Identify which cell holds the provided text, then report its [x, y] central coordinate. 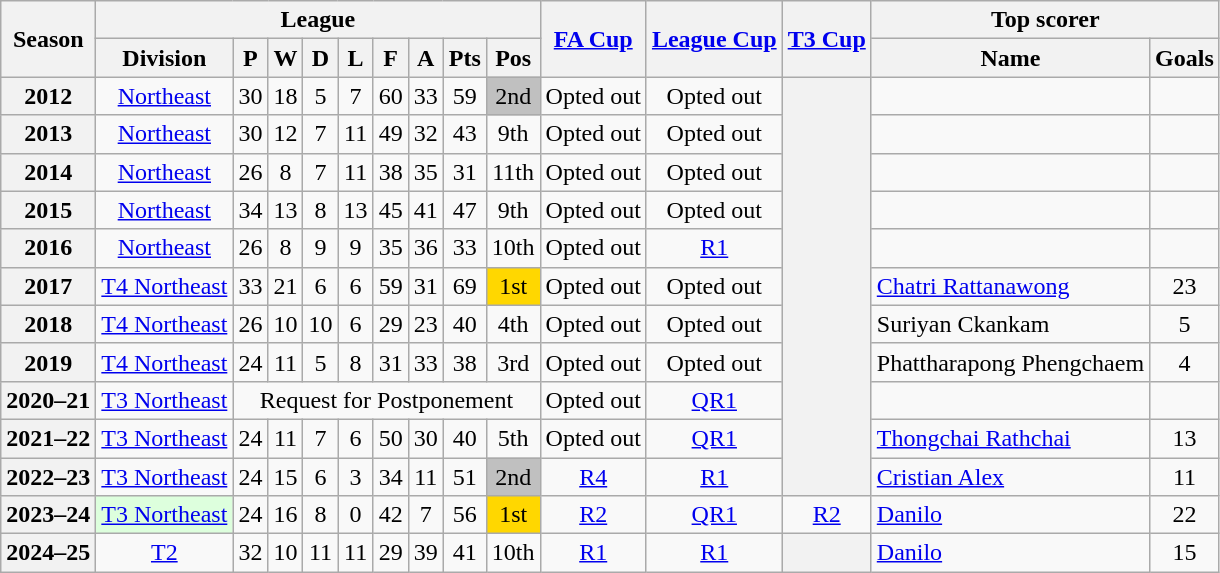
League Cup [714, 39]
0 [356, 515]
43 [464, 134]
42 [390, 515]
Suriyan Ckankam [1010, 324]
F [390, 58]
2018 [48, 324]
W [286, 58]
5th [513, 438]
A [426, 58]
T2 [164, 553]
Season [48, 39]
4th [513, 324]
56 [464, 515]
2023–24 [48, 515]
Cristian Alex [1010, 477]
FA Cup [593, 39]
22 [1185, 515]
39 [426, 553]
T3 Cup [826, 39]
21 [286, 286]
36 [426, 248]
Goals [1185, 58]
Name [1010, 58]
18 [286, 96]
D [320, 58]
2019 [48, 362]
2017 [48, 286]
Request for Postponement [386, 400]
Top scorer [1045, 20]
2016 [48, 248]
60 [390, 96]
Thongchai Rathchai [1010, 438]
2022–23 [48, 477]
2020–21 [48, 400]
2024–25 [48, 553]
Pos [513, 58]
Pts [464, 58]
L [356, 58]
2013 [48, 134]
16 [286, 515]
45 [390, 210]
Chatri Rattanawong [1010, 286]
2014 [48, 172]
2012 [48, 96]
R4 [593, 477]
47 [464, 210]
P [250, 58]
11th [513, 172]
3rd [513, 362]
49 [390, 134]
3 [356, 477]
Division [164, 58]
Phattharapong Phengchaem [1010, 362]
League [318, 20]
50 [390, 438]
4 [1185, 362]
12 [286, 134]
2021–22 [48, 438]
51 [464, 477]
2015 [48, 210]
69 [464, 286]
